Capture the cell that displays the provided text and extract its [x, y] central coordinate. 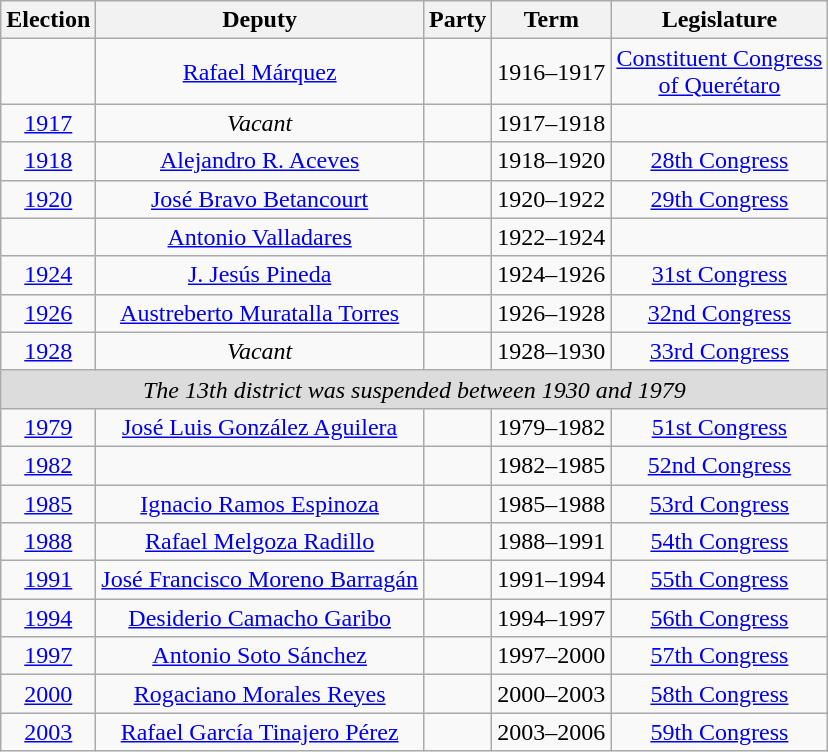
32nd Congress [720, 313]
1979 [48, 427]
52nd Congress [720, 465]
1928 [48, 351]
29th Congress [720, 199]
Term [552, 20]
The 13th district was suspended between 1930 and 1979 [414, 389]
J. Jesús Pineda [260, 275]
1991 [48, 580]
Rafael García Tinajero Pérez [260, 732]
1994–1997 [552, 618]
1979–1982 [552, 427]
1985–1988 [552, 503]
1982 [48, 465]
1917 [48, 123]
1988 [48, 542]
1916–1917 [552, 72]
58th Congress [720, 694]
Election [48, 20]
2000 [48, 694]
Rafael Márquez [260, 72]
1997 [48, 656]
54th Congress [720, 542]
Alejandro R. Aceves [260, 161]
Rogaciano Morales Reyes [260, 694]
1926 [48, 313]
Constituent Congressof Querétaro [720, 72]
1920 [48, 199]
59th Congress [720, 732]
José Luis González Aguilera [260, 427]
Antonio Valladares [260, 237]
56th Congress [720, 618]
Deputy [260, 20]
1982–1985 [552, 465]
1988–1991 [552, 542]
José Francisco Moreno Barragán [260, 580]
1997–2000 [552, 656]
Ignacio Ramos Espinoza [260, 503]
57th Congress [720, 656]
1926–1928 [552, 313]
31st Congress [720, 275]
Antonio Soto Sánchez [260, 656]
33rd Congress [720, 351]
1922–1924 [552, 237]
1985 [48, 503]
2000–2003 [552, 694]
1918 [48, 161]
Legislature [720, 20]
Rafael Melgoza Radillo [260, 542]
Austreberto Muratalla Torres [260, 313]
53rd Congress [720, 503]
1924–1926 [552, 275]
55th Congress [720, 580]
1924 [48, 275]
1920–1922 [552, 199]
Desiderio Camacho Garibo [260, 618]
2003–2006 [552, 732]
1991–1994 [552, 580]
José Bravo Betancourt [260, 199]
1917–1918 [552, 123]
28th Congress [720, 161]
1918–1920 [552, 161]
2003 [48, 732]
Party [457, 20]
1994 [48, 618]
51st Congress [720, 427]
1928–1930 [552, 351]
